Return the [X, Y] coordinate for the center point of the cell that contains the specified text.  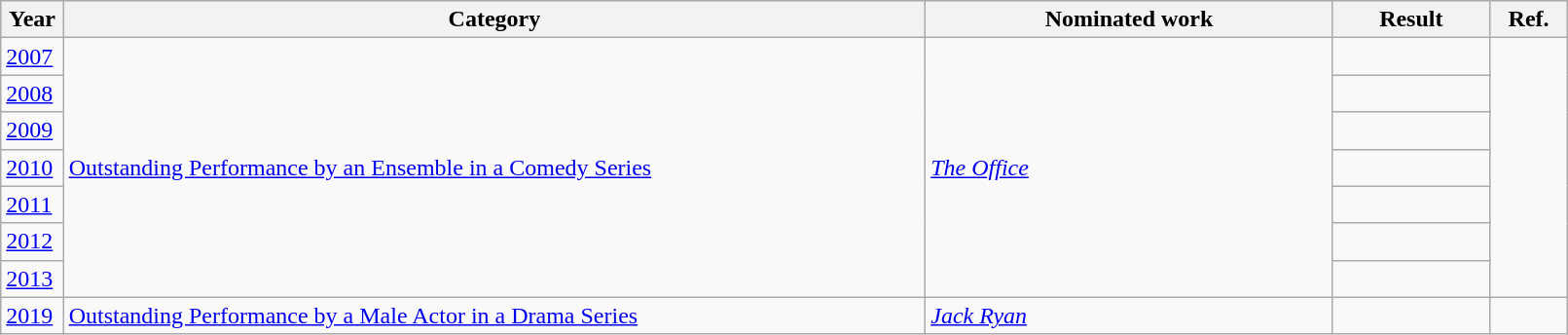
2008 [32, 93]
2013 [32, 279]
Jack Ryan [1129, 316]
2009 [32, 130]
2011 [32, 205]
2019 [32, 316]
2010 [32, 167]
2012 [32, 242]
Result [1411, 19]
Year [32, 19]
Ref. [1528, 19]
Nominated work [1129, 19]
Outstanding Performance by a Male Actor in a Drama Series [494, 316]
2007 [32, 56]
The Office [1129, 167]
Category [494, 19]
Outstanding Performance by an Ensemble in a Comedy Series [494, 167]
